Output the [x, y] coordinate of the center of the cell containing the given text.  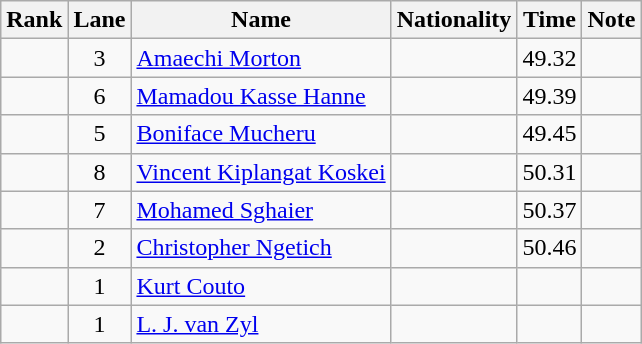
49.45 [550, 134]
Amaechi Morton [261, 58]
Lane [100, 20]
Note [612, 20]
50.31 [550, 172]
5 [100, 134]
50.37 [550, 210]
3 [100, 58]
Vincent Kiplangat Koskei [261, 172]
Christopher Ngetich [261, 248]
6 [100, 96]
49.32 [550, 58]
Mohamed Sghaier [261, 210]
49.39 [550, 96]
2 [100, 248]
Rank [34, 20]
Boniface Mucheru [261, 134]
Kurt Couto [261, 286]
8 [100, 172]
50.46 [550, 248]
Time [550, 20]
7 [100, 210]
Mamadou Kasse Hanne [261, 96]
L. J. van Zyl [261, 324]
Name [261, 20]
Nationality [454, 20]
